Scan for the cell matching the given text and deliver its [X, Y] coordinate at center. 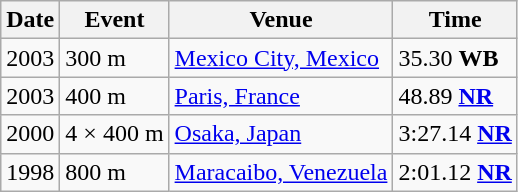
2:01.12 NR [455, 172]
Mexico City, Mexico [281, 58]
35.30 WB [455, 58]
Venue [281, 20]
4 × 400 m [114, 134]
Paris, France [281, 96]
48.89 NR [455, 96]
400 m [114, 96]
3:27.14 NR [455, 134]
Osaka, Japan [281, 134]
1998 [30, 172]
2000 [30, 134]
Maracaibo, Venezuela [281, 172]
Time [455, 20]
800 m [114, 172]
Event [114, 20]
300 m [114, 58]
Date [30, 20]
